Return the [X, Y] coordinate for the center point of the cell that contains the specified text.  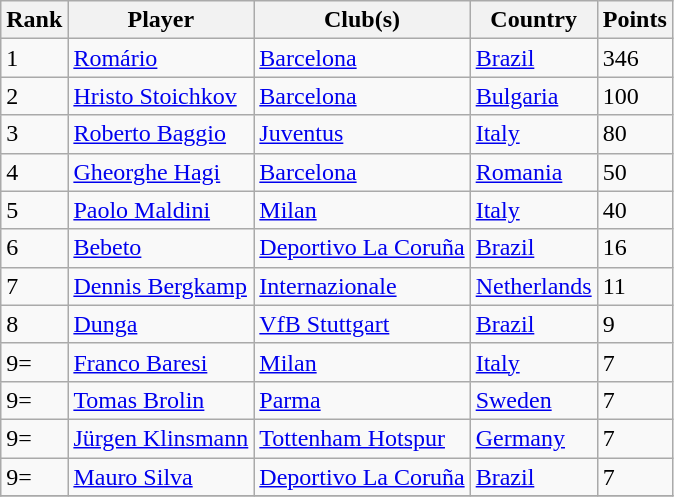
9 [634, 324]
Paolo Maldini [161, 210]
6 [34, 248]
Juventus [362, 134]
Internazionale [362, 286]
4 [34, 172]
Club(s) [362, 20]
Sweden [534, 400]
Romania [534, 172]
80 [634, 134]
Roberto Baggio [161, 134]
100 [634, 96]
Jürgen Klinsmann [161, 438]
Gheorghe Hagi [161, 172]
Tottenham Hotspur [362, 438]
Bulgaria [534, 96]
Netherlands [534, 286]
Dunga [161, 324]
40 [634, 210]
Mauro Silva [161, 477]
Tomas Brolin [161, 400]
Player [161, 20]
346 [634, 58]
Dennis Bergkamp [161, 286]
16 [634, 248]
Romário [161, 58]
50 [634, 172]
Country [534, 20]
5 [34, 210]
Germany [534, 438]
Parma [362, 400]
3 [34, 134]
Points [634, 20]
8 [34, 324]
Bebeto [161, 248]
2 [34, 96]
VfB Stuttgart [362, 324]
Hristo Stoichkov [161, 96]
11 [634, 286]
Franco Baresi [161, 362]
1 [34, 58]
Rank [34, 20]
